Output the [X, Y] coordinate of the center of the cell containing the given text.  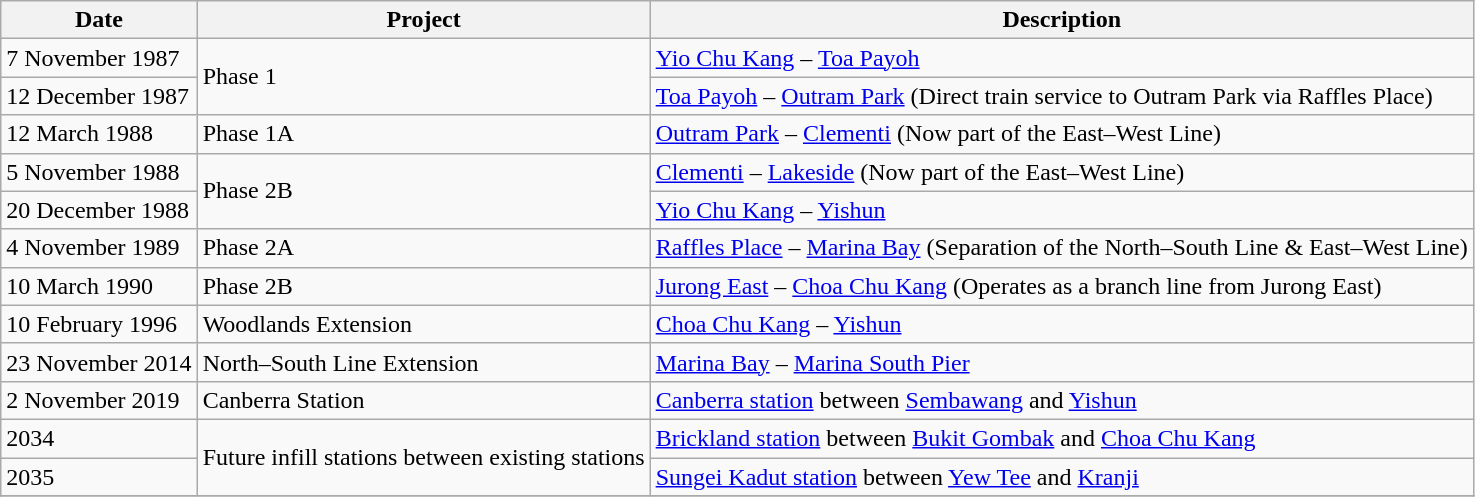
12 December 1987 [99, 96]
2034 [99, 438]
Jurong East – Choa Chu Kang (Operates as a branch line from Jurong East) [1062, 286]
Description [1062, 20]
20 December 1988 [99, 210]
2035 [99, 477]
North–South Line Extension [424, 362]
Project [424, 20]
Future infill stations between existing stations [424, 457]
4 November 1989 [99, 248]
Date [99, 20]
Phase 2A [424, 248]
Clementi – Lakeside (Now part of the East–West Line) [1062, 172]
Toa Payoh – Outram Park (Direct train service to Outram Park via Raffles Place) [1062, 96]
10 February 1996 [99, 324]
7 November 1987 [99, 58]
Woodlands Extension [424, 324]
Canberra Station [424, 400]
12 March 1988 [99, 134]
23 November 2014 [99, 362]
Brickland station between Bukit Gombak and Choa Chu Kang [1062, 438]
Raffles Place – Marina Bay (Separation of the North–South Line & East–West Line) [1062, 248]
10 March 1990 [99, 286]
Outram Park – Clementi (Now part of the East–West Line) [1062, 134]
Yio Chu Kang – Yishun [1062, 210]
Yio Chu Kang – Toa Payoh [1062, 58]
2 November 2019 [99, 400]
Sungei Kadut station between Yew Tee and Kranji [1062, 477]
Marina Bay – Marina South Pier [1062, 362]
Choa Chu Kang – Yishun [1062, 324]
Phase 1 [424, 77]
Phase 1A [424, 134]
Canberra station between Sembawang and Yishun [1062, 400]
5 November 1988 [99, 172]
